Capture the cell that displays the provided text and extract its [x, y] central coordinate. 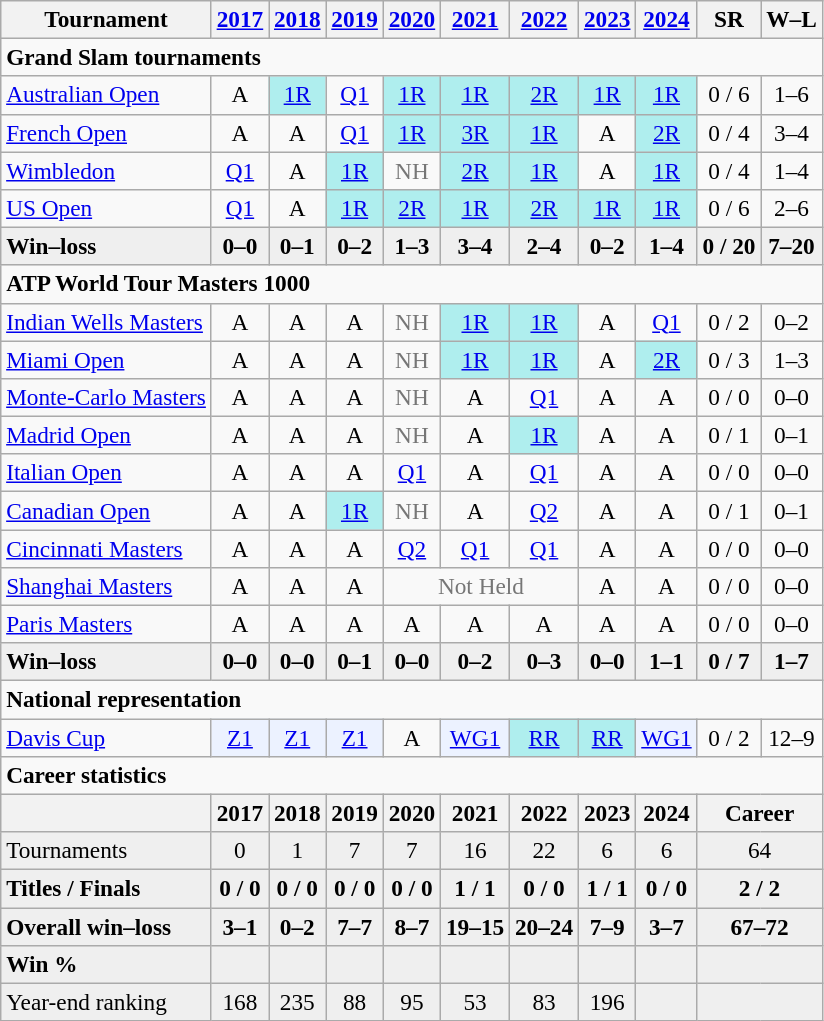
0 / 7 [729, 662]
Overall win–loss [106, 926]
Italian Open [106, 473]
Davis Cup [106, 737]
W–L [792, 19]
Year-end ranking [106, 1002]
1–1 [666, 662]
SR [729, 19]
64 [760, 850]
Wimbledon [106, 170]
Career statistics [412, 775]
0 / 20 [729, 246]
0–3 [544, 662]
1 [298, 850]
12–9 [792, 737]
196 [608, 1002]
0 / 3 [729, 359]
Indian Wells Masters [106, 322]
Paris Masters [106, 624]
Shanghai Masters [106, 586]
Tournament [106, 19]
National representation [412, 699]
20–24 [544, 926]
7–9 [608, 926]
Canadian Open [106, 510]
1–6 [792, 95]
168 [240, 1002]
Cincinnati Masters [106, 548]
235 [298, 1002]
16 [476, 850]
7–7 [354, 926]
53 [476, 1002]
3–7 [666, 926]
Titles / Finals [106, 888]
95 [412, 1002]
2–4 [544, 246]
French Open [106, 133]
83 [544, 1002]
Madrid Open [106, 435]
2–6 [792, 208]
Tournaments [106, 850]
Not Held [480, 586]
22 [544, 850]
67–72 [760, 926]
88 [354, 1002]
8–7 [412, 926]
2 / 2 [760, 888]
Grand Slam tournaments [412, 57]
Miami Open [106, 359]
Monte-Carlo Masters [106, 397]
ATP World Tour Masters 1000 [412, 284]
19–15 [476, 926]
3–1 [240, 926]
1–7 [792, 662]
Australian Open [106, 95]
7–20 [792, 246]
3R [476, 133]
Win % [106, 964]
Career [760, 813]
0 [240, 850]
US Open [106, 208]
